Detect which cell encompasses the target text, then output its [x, y] center coordinate. 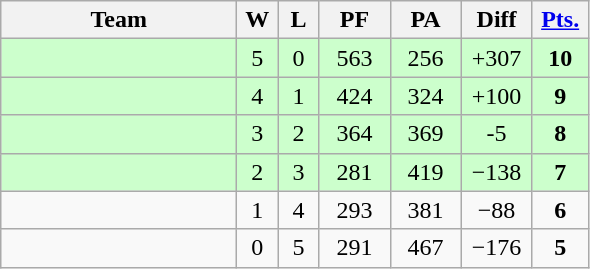
6 [560, 210]
8 [560, 134]
563 [354, 58]
Team [119, 20]
W [258, 20]
293 [354, 210]
PA [426, 20]
369 [426, 134]
+307 [496, 58]
-5 [496, 134]
10 [560, 58]
−176 [496, 248]
9 [560, 96]
291 [354, 248]
281 [354, 172]
467 [426, 248]
PF [354, 20]
381 [426, 210]
7 [560, 172]
364 [354, 134]
Pts. [560, 20]
−88 [496, 210]
Diff [496, 20]
324 [426, 96]
+100 [496, 96]
L [298, 20]
−138 [496, 172]
419 [426, 172]
256 [426, 58]
424 [354, 96]
